For the text-containing cell, return its midpoint in (x, y) coordinate format. 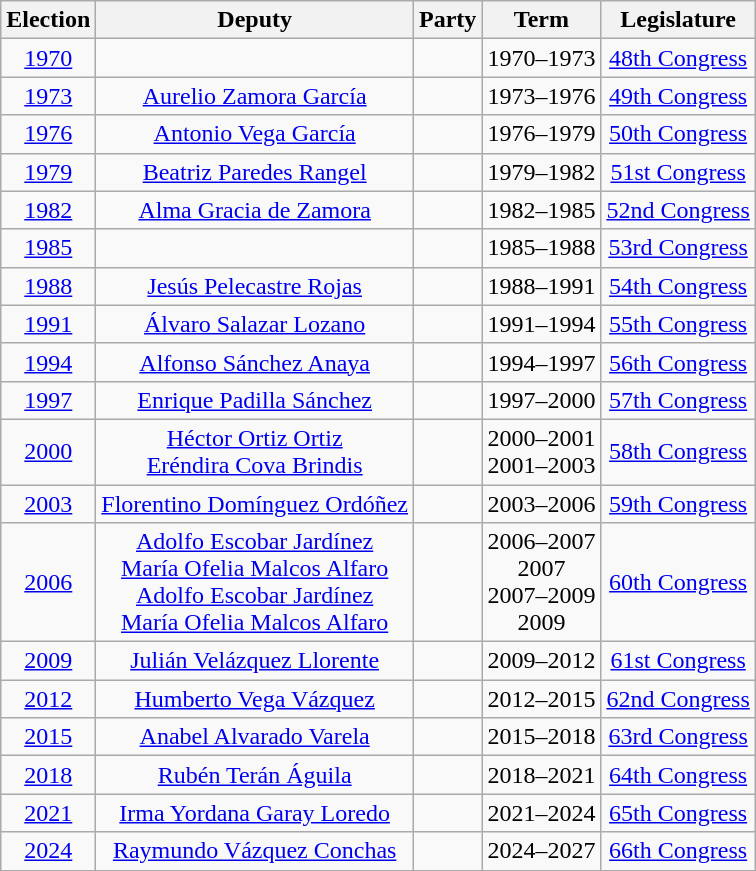
2024–2027 (542, 851)
50th Congress (678, 134)
56th Congress (678, 362)
Rubén Terán Águila (255, 775)
58th Congress (678, 452)
Party (447, 20)
2012–2015 (542, 699)
2006–20072007 2007–2009 2009 (542, 582)
1988 (48, 286)
52nd Congress (678, 210)
1997–2000 (542, 400)
Álvaro Salazar Lozano (255, 324)
60th Congress (678, 582)
57th Congress (678, 400)
Alfonso Sánchez Anaya (255, 362)
2018–2021 (542, 775)
1976 (48, 134)
64th Congress (678, 775)
2000 (48, 452)
2015–2018 (542, 737)
Irma Yordana Garay Loredo (255, 813)
Héctor Ortiz OrtizEréndira Cova Brindis (255, 452)
51st Congress (678, 172)
53rd Congress (678, 248)
Deputy (255, 20)
2021 (48, 813)
48th Congress (678, 58)
1988–1991 (542, 286)
2012 (48, 699)
1973–1976 (542, 96)
Legislature (678, 20)
1985 (48, 248)
1985–1988 (542, 248)
Election (48, 20)
1994 (48, 362)
63rd Congress (678, 737)
62nd Congress (678, 699)
2021–2024 (542, 813)
65th Congress (678, 813)
1991–1994 (542, 324)
54th Congress (678, 286)
1973 (48, 96)
2024 (48, 851)
2003 (48, 503)
Humberto Vega Vázquez (255, 699)
2000–20012001–2003 (542, 452)
1970–1973 (542, 58)
2009 (48, 661)
55th Congress (678, 324)
Enrique Padilla Sánchez (255, 400)
Aurelio Zamora García (255, 96)
61st Congress (678, 661)
1997 (48, 400)
1994–1997 (542, 362)
Alma Gracia de Zamora (255, 210)
Anabel Alvarado Varela (255, 737)
2009–2012 (542, 661)
1979–1982 (542, 172)
1979 (48, 172)
Antonio Vega García (255, 134)
Raymundo Vázquez Conchas (255, 851)
59th Congress (678, 503)
1991 (48, 324)
Florentino Domínguez Ordóñez (255, 503)
Term (542, 20)
2018 (48, 775)
2003–2006 (542, 503)
1982–1985 (542, 210)
2015 (48, 737)
Julián Velázquez Llorente (255, 661)
1970 (48, 58)
Beatriz Paredes Rangel (255, 172)
66th Congress (678, 851)
Jesús Pelecastre Rojas (255, 286)
2006 (48, 582)
1976–1979 (542, 134)
1982 (48, 210)
49th Congress (678, 96)
Adolfo Escobar Jardínez María Ofelia Malcos Alfaro Adolfo Escobar Jardínez María Ofelia Malcos Alfaro (255, 582)
